Pinpoint the cell where the given text exists, returning its (X, Y) midpoint coordinate. 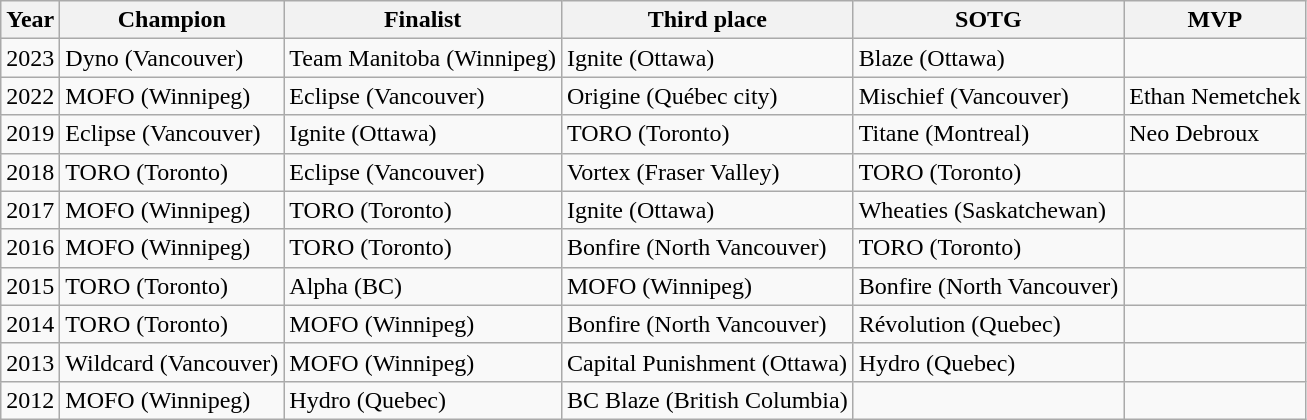
Blaze (Ottawa) (988, 58)
Mischief (Vancouver) (988, 96)
2012 (30, 400)
2019 (30, 134)
Origine (Québec city) (707, 96)
2018 (30, 172)
Team Manitoba (Winnipeg) (423, 58)
Vortex (Fraser Valley) (707, 172)
Wildcard (Vancouver) (172, 362)
Ethan Nemetchek (1215, 96)
2014 (30, 324)
2022 (30, 96)
Révolution (Quebec) (988, 324)
2013 (30, 362)
2023 (30, 58)
BC Blaze (British Columbia) (707, 400)
Neo Debroux (1215, 134)
Wheaties (Saskatchewan) (988, 210)
SOTG (988, 20)
2017 (30, 210)
Alpha (BC) (423, 286)
Capital Punishment (Ottawa) (707, 362)
2015 (30, 286)
Finalist (423, 20)
Dyno (Vancouver) (172, 58)
2016 (30, 248)
Year (30, 20)
Titane (Montreal) (988, 134)
Champion (172, 20)
MVP (1215, 20)
Third place (707, 20)
